Provide the [X, Y] coordinate of the cell's center where the given text is located.  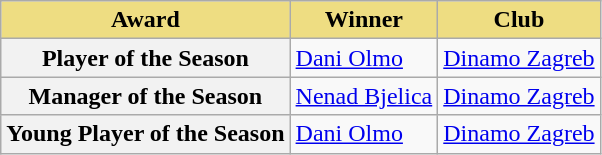
Club [519, 20]
Nenad Bjelica [364, 96]
Manager of the Season [146, 96]
Award [146, 20]
Winner [364, 20]
Player of the Season [146, 58]
Young Player of the Season [146, 134]
